Pinpoint the cell where the given text exists, returning its [x, y] midpoint coordinate. 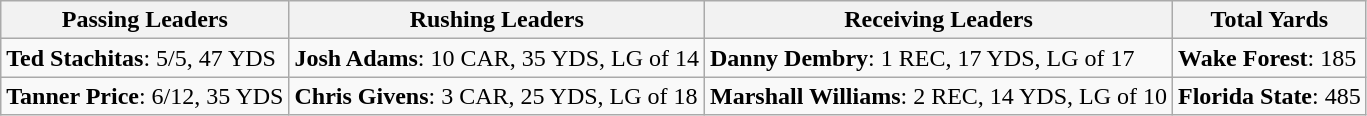
Rushing Leaders [497, 20]
Danny Dembry: 1 REC, 17 YDS, LG of 17 [939, 58]
Receiving Leaders [939, 20]
Josh Adams: 10 CAR, 35 YDS, LG of 14 [497, 58]
Total Yards [1270, 20]
Marshall Williams: 2 REC, 14 YDS, LG of 10 [939, 96]
Florida State: 485 [1270, 96]
Passing Leaders [145, 20]
Tanner Price: 6/12, 35 YDS [145, 96]
Chris Givens: 3 CAR, 25 YDS, LG of 18 [497, 96]
Wake Forest: 185 [1270, 58]
Ted Stachitas: 5/5, 47 YDS [145, 58]
